Determine the [X, Y] coordinate at the center of the cell enclosing the given text.  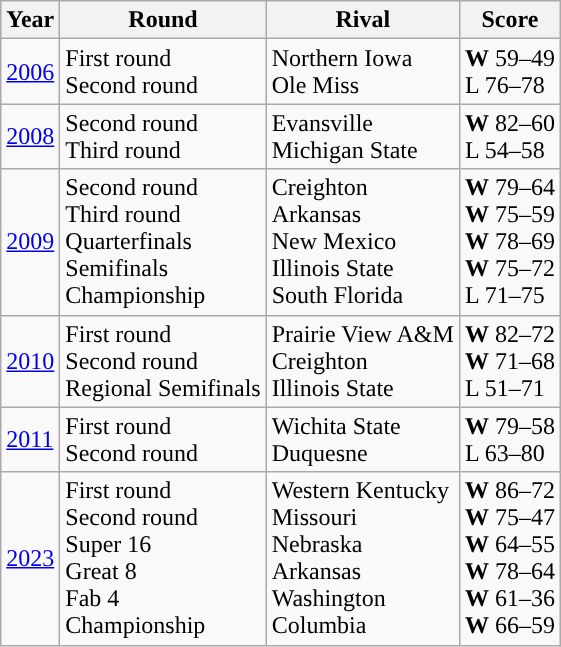
W 82–72W 71–68L 51–71 [510, 361]
Northern IowaOle Miss [362, 72]
Prairie View A&MCreightonIllinois State [362, 361]
2023 [30, 558]
Score [510, 20]
2010 [30, 361]
2008 [30, 136]
W 86–72W 75–47W 64–55W 78–64W 61–36W 66–59 [510, 558]
Rival [362, 20]
First roundSecond roundSuper 16Great 8Fab 4Championship [163, 558]
Round [163, 20]
Second roundThird roundQuarterfinalsSemifinalsChampionship [163, 242]
EvansvilleMichigan State [362, 136]
Year [30, 20]
Western KentuckyMissouriNebraskaArkansasWashingtonColumbia [362, 558]
First roundSecond roundRegional Semifinals [163, 361]
Second roundThird round [163, 136]
2006 [30, 72]
W 59–49L 76–78 [510, 72]
CreightonArkansasNew MexicoIllinois StateSouth Florida [362, 242]
W 79–64W 75–59W 78–69W 75–72L 71–75 [510, 242]
Wichita StateDuquesne [362, 440]
2011 [30, 440]
2009 [30, 242]
W 82–60L 54–58 [510, 136]
W 79–58L 63–80 [510, 440]
